Find where the given text appears and provide that cell's center as (X, Y) coordinate. 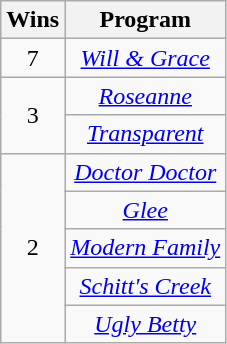
Will & Grace (146, 58)
Modern Family (146, 248)
7 (33, 58)
Schitt's Creek (146, 286)
Doctor Doctor (146, 172)
Ugly Betty (146, 324)
Transparent (146, 134)
3 (33, 115)
Glee (146, 210)
Program (146, 20)
Roseanne (146, 96)
2 (33, 248)
Wins (33, 20)
